Find where the given text appears and provide that cell's center as [x, y] coordinate. 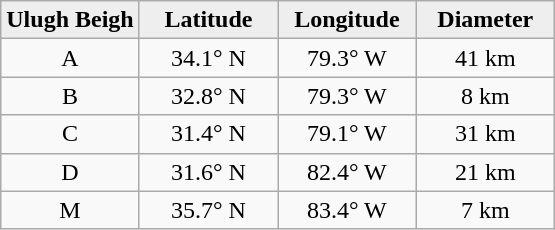
Latitude [208, 20]
31.6° N [208, 172]
21 km [485, 172]
Longitude [347, 20]
D [70, 172]
7 km [485, 210]
41 km [485, 58]
31 km [485, 134]
35.7° N [208, 210]
Diameter [485, 20]
8 km [485, 96]
32.8° N [208, 96]
34.1° N [208, 58]
31.4° N [208, 134]
A [70, 58]
Ulugh Beigh [70, 20]
M [70, 210]
C [70, 134]
83.4° W [347, 210]
B [70, 96]
79.1° W [347, 134]
82.4° W [347, 172]
